Identify which cell holds the provided text, then report its [X, Y] central coordinate. 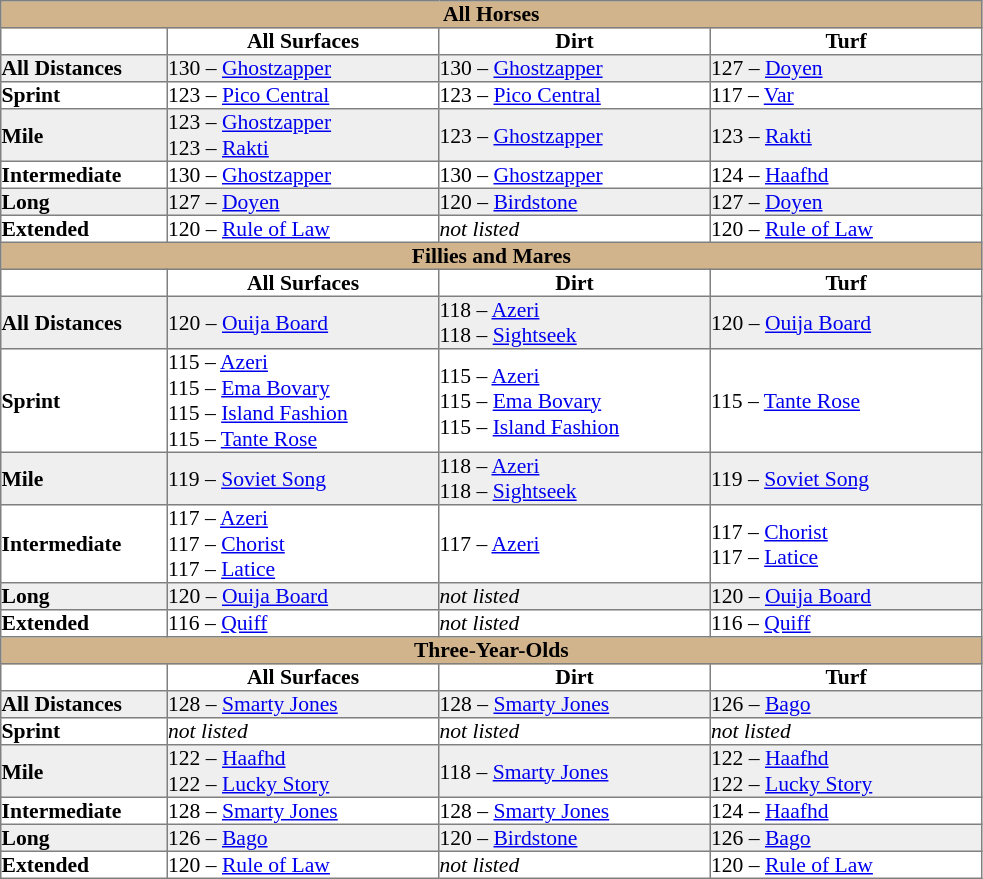
123 – Rakti [846, 135]
115 – Azeri 115 – Ema Bovary 115 – Island Fashion 115 – Tante Rose [303, 401]
All Horses [492, 14]
117 – Azeri 117 – Chorist 117 – Latice [303, 544]
Fillies and Mares [492, 256]
123 – Ghostzapper 123 – Rakti [303, 135]
117 – Chorist 117 – Latice [846, 544]
115 – Azeri 115 – Ema Bovary 115 – Island Fashion [575, 401]
123 – Ghostzapper [575, 135]
117 – Azeri [575, 544]
117 – Var [846, 96]
118 – Smarty Jones [575, 771]
115 – Tante Rose [846, 401]
Three-Year-Olds [492, 650]
